Determine the (x, y) coordinate at the center of the cell enclosing the given text.  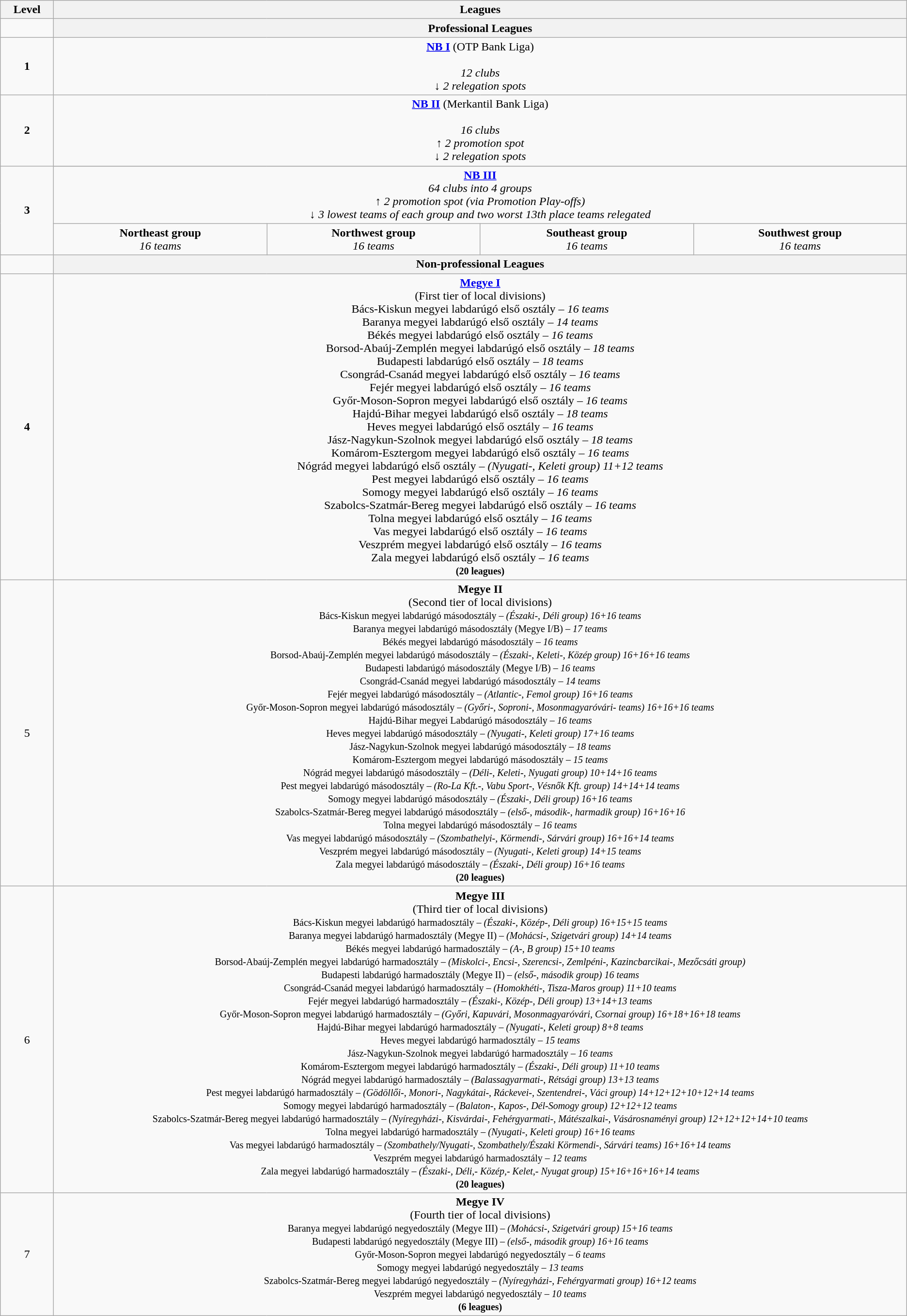
1 (27, 66)
Southwest group16 teams (800, 239)
Non-professional Leagues (480, 264)
Leagues (480, 10)
3 (27, 210)
4 (27, 427)
Professional Leagues (480, 28)
Northwest group16 teams (374, 239)
Level (27, 10)
NB II (Merkantil Bank Liga)16 clubs ↑ 2 promotion spot ↓ 2 relegation spots (480, 130)
NB III 64 clubs into 4 groups ↑ 2 promotion spot (via Promotion Play-offs) ↓ 3 lowest teams of each group and two worst 13th place teams relegated (480, 195)
Northeast group16 teams (160, 239)
2 (27, 130)
NB I (OTP Bank Liga)12 clubs ↓ 2 relegation spots (480, 66)
5 (27, 733)
Southeast group16 teams (587, 239)
7 (27, 1254)
6 (27, 1039)
